From the cell containing the given text, extract its center point as (x, y) coordinate. 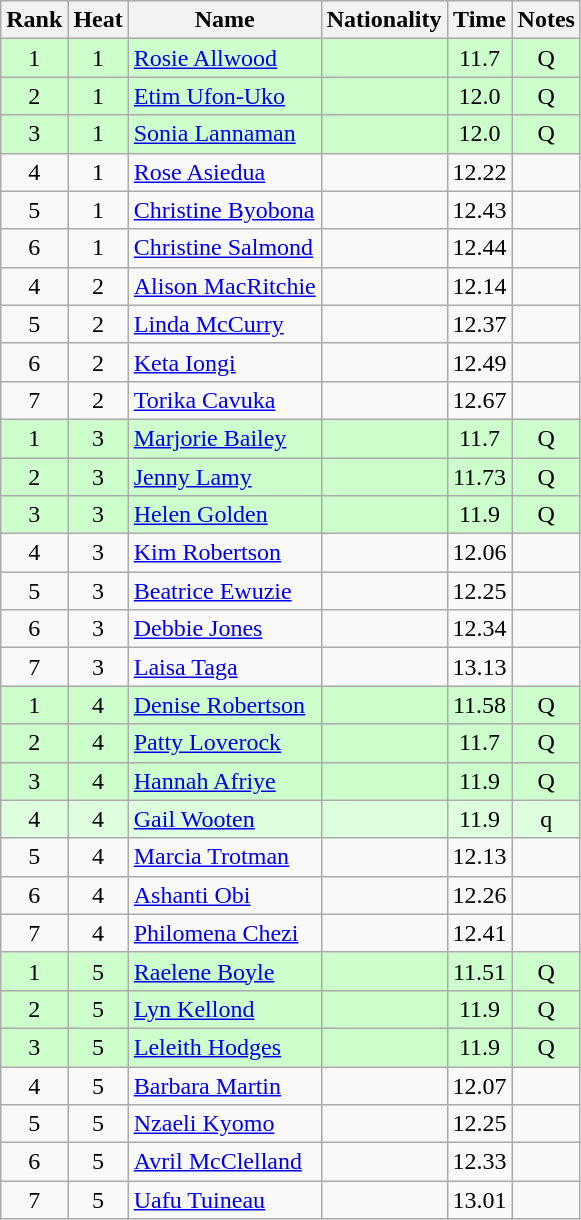
12.37 (480, 324)
Kim Robertson (224, 553)
Ashanti Obi (224, 895)
12.26 (480, 895)
Rosie Allwood (224, 58)
12.44 (480, 248)
Heat (98, 20)
Raelene Boyle (224, 971)
Debbie Jones (224, 629)
Lyn Kellond (224, 1009)
Nzaeli Kyomo (224, 1124)
12.49 (480, 362)
q (546, 819)
12.14 (480, 286)
12.67 (480, 400)
Torika Cavuka (224, 400)
Rose Asiedua (224, 172)
11.58 (480, 705)
12.34 (480, 629)
12.22 (480, 172)
Rank (34, 20)
Time (480, 20)
Sonia Lannaman (224, 134)
Marcia Trotman (224, 857)
12.07 (480, 1085)
12.06 (480, 553)
Denise Robertson (224, 705)
Alison MacRitchie (224, 286)
Avril McClelland (224, 1162)
Keta Iongi (224, 362)
12.13 (480, 857)
Christine Byobona (224, 210)
Barbara Martin (224, 1085)
Linda McCurry (224, 324)
11.73 (480, 477)
Leleith Hodges (224, 1047)
Jenny Lamy (224, 477)
Nationality (384, 20)
Philomena Chezi (224, 933)
Uafu Tuineau (224, 1200)
Name (224, 20)
12.43 (480, 210)
12.33 (480, 1162)
Etim Ufon-Uko (224, 96)
Gail Wooten (224, 819)
Helen Golden (224, 515)
Patty Loverock (224, 743)
Laisa Taga (224, 667)
Marjorie Bailey (224, 438)
Notes (546, 20)
12.41 (480, 933)
Hannah Afriye (224, 781)
13.01 (480, 1200)
Beatrice Ewuzie (224, 591)
11.51 (480, 971)
Christine Salmond (224, 248)
13.13 (480, 667)
